Output the (x, y) coordinate of the center of the cell containing the given text.  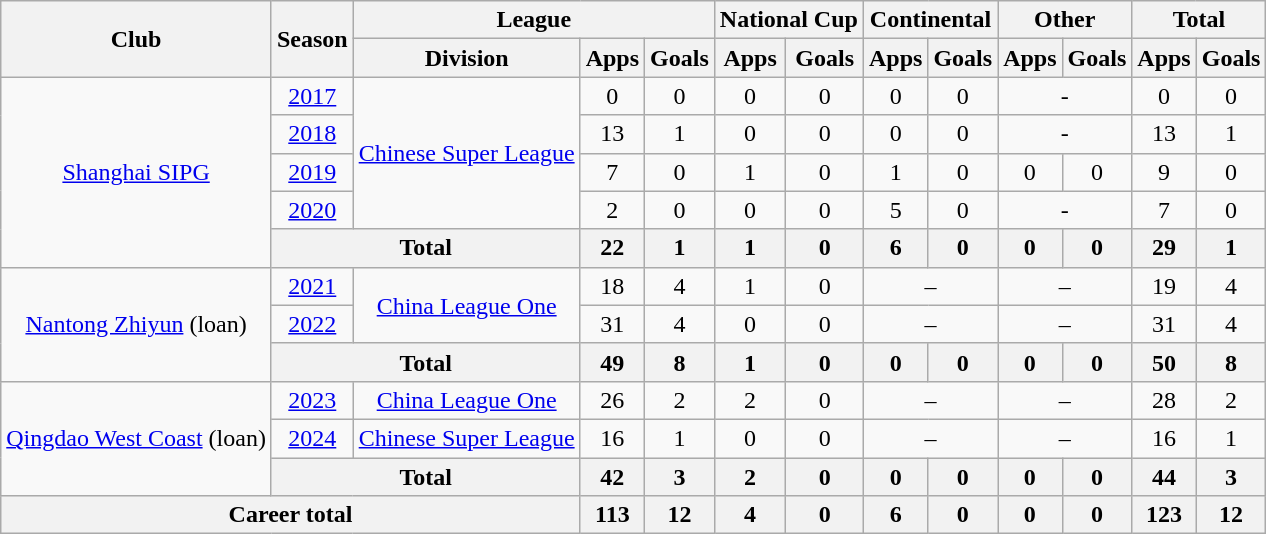
2021 (312, 286)
Qingdao West Coast (loan) (136, 438)
Other (1065, 20)
Season (312, 39)
19 (1164, 286)
Career total (290, 515)
2023 (312, 400)
Division (466, 58)
123 (1164, 515)
113 (612, 515)
2020 (312, 210)
2019 (312, 172)
28 (1164, 400)
50 (1164, 362)
44 (1164, 477)
2022 (312, 324)
9 (1164, 172)
5 (895, 210)
18 (612, 286)
22 (612, 248)
49 (612, 362)
42 (612, 477)
29 (1164, 248)
Shanghai SIPG (136, 172)
Continental (930, 20)
Nantong Zhiyun (loan) (136, 324)
2024 (312, 438)
26 (612, 400)
National Cup (788, 20)
Club (136, 39)
2018 (312, 134)
2017 (312, 96)
League (534, 20)
